Extract the [x, y] coordinate from the center of the cell holding the provided text.  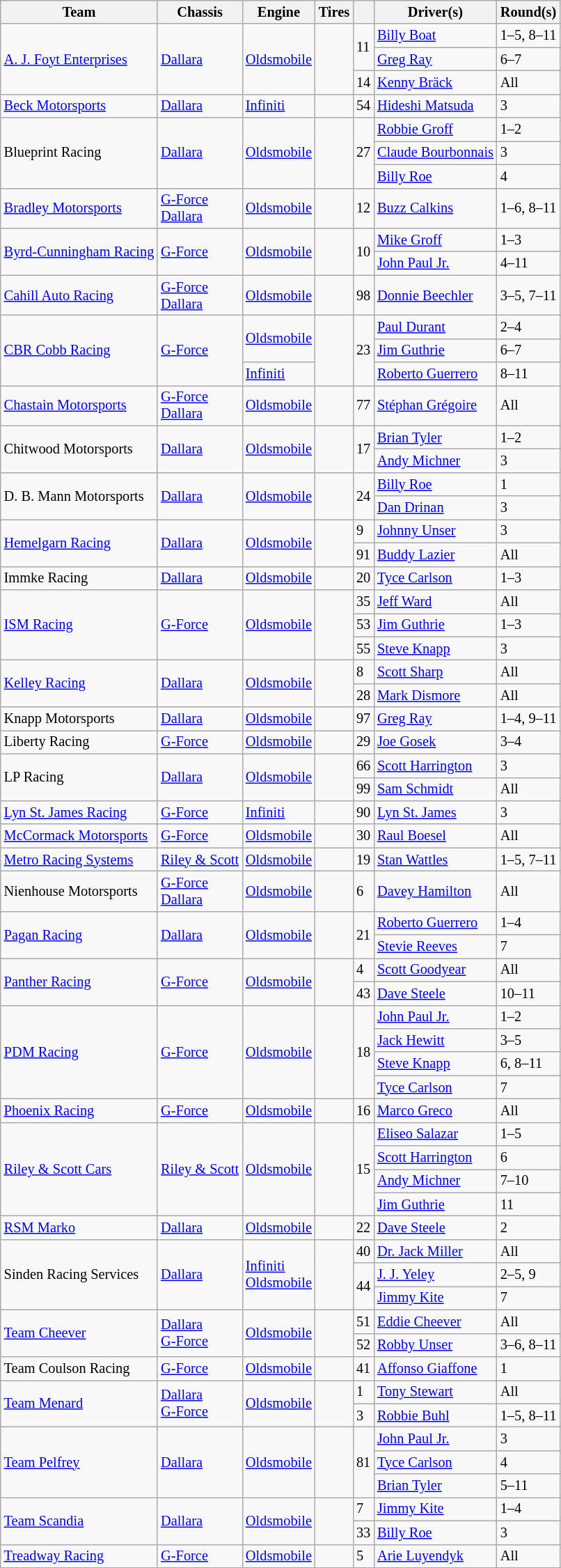
22 [363, 1228]
Buzz Calkins [436, 208]
19 [363, 860]
Pagan Racing [79, 935]
D. B. Mann Motorsports [79, 496]
53 [363, 625]
21 [363, 935]
5–11 [528, 1486]
3–5 [528, 1040]
Tony Stewart [436, 1392]
1–5, 7–11 [528, 860]
52 [363, 1345]
McCormack Motorsports [79, 836]
Team [79, 12]
18 [363, 1052]
6, 8–11 [528, 1064]
27 [363, 153]
Joe Gosek [436, 742]
Hideshi Matsuda [436, 106]
24 [363, 496]
Paul Durant [436, 327]
Arie Luyendyk [436, 1556]
Cahill Auto Racing [79, 295]
J. J. Yeley [436, 1275]
Panther Racing [79, 981]
Kenny Bräck [436, 82]
Blueprint Racing [79, 153]
Team Coulson Racing [79, 1368]
Affonso Giaffone [436, 1368]
14 [363, 82]
LP Racing [79, 777]
Phoenix Racing [79, 1110]
InfinitiOldsmobile [278, 1275]
Metro Racing Systems [79, 860]
Treadway Racing [79, 1556]
40 [363, 1251]
Team Scandia [79, 1520]
Robbie Buhl [436, 1415]
10–11 [528, 993]
30 [363, 836]
41 [363, 1368]
81 [363, 1461]
54 [363, 106]
Riley & Scott Cars [79, 1169]
Kelley Racing [79, 683]
Liberty Racing [79, 742]
Stan Wattles [436, 860]
17 [363, 449]
Dan Drinan [436, 508]
1–4, 9–11 [528, 719]
91 [363, 554]
2–5, 9 [528, 1275]
33 [363, 1532]
90 [363, 812]
Chitwood Motorsports [79, 449]
Team Cheever [79, 1333]
44 [363, 1286]
9 [363, 531]
Mike Groff [436, 240]
Johnny Unser [436, 531]
Immke Racing [79, 578]
15 [363, 1169]
1–6, 8–11 [528, 208]
3–5, 7–11 [528, 295]
Byrd-Cunningham Racing [79, 251]
Sam Schmidt [436, 789]
77 [363, 405]
Chassis [200, 12]
Driver(s) [436, 12]
Donnie Beechler [436, 295]
Mark Dismore [436, 695]
Chastain Motorsports [79, 405]
Billy Boat [436, 36]
Bradley Motorsports [79, 208]
Sinden Racing Services [79, 1275]
20 [363, 578]
Stevie Reeves [436, 947]
Hemelgarn Racing [79, 542]
55 [363, 649]
Team Pelfrey [79, 1461]
Stéphan Grégoire [436, 405]
Round(s) [528, 12]
3–4 [528, 742]
1–5 [528, 1134]
Tires [334, 12]
3–6, 8–11 [528, 1345]
23 [363, 350]
Dr. Jack Miller [436, 1251]
28 [363, 695]
Lyn St. James Racing [79, 812]
Team Menard [79, 1403]
Nienhouse Motorsports [79, 891]
PDM Racing [79, 1052]
4–11 [528, 263]
Robby Unser [436, 1345]
43 [363, 993]
Raul Boesel [436, 836]
51 [363, 1321]
Scott Goodyear [436, 970]
98 [363, 295]
16 [363, 1110]
99 [363, 789]
10 [363, 251]
Lyn St. James [436, 812]
Knapp Motorsports [79, 719]
A. J. Foyt Enterprises [79, 59]
Scott Sharp [436, 672]
29 [363, 742]
ISM Racing [79, 624]
2 [528, 1228]
Claude Bourbonnais [436, 153]
7–10 [528, 1181]
CBR Cobb Racing [79, 350]
8–11 [528, 374]
8 [363, 672]
66 [363, 766]
Jack Hewitt [436, 1040]
Engine [278, 12]
Buddy Lazier [436, 554]
12 [363, 208]
Robbie Groff [436, 130]
RSM Marko [79, 1228]
Davey Hamilton [436, 891]
Marco Greco [436, 1110]
2–4 [528, 327]
Beck Motorsports [79, 106]
Jeff Ward [436, 601]
97 [363, 719]
35 [363, 601]
5 [363, 1556]
Eddie Cheever [436, 1321]
Eliseo Salazar [436, 1134]
